Determine the (X, Y) coordinate at the center of the cell enclosing the given text.  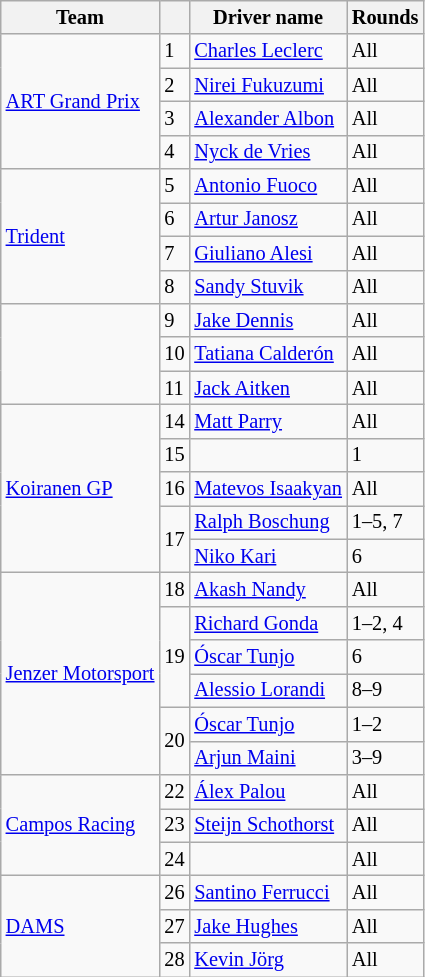
Alessio Lorandi (268, 690)
Sandy Stuvik (268, 287)
5 (174, 186)
Team (80, 17)
Koiranen GP (80, 488)
1–2, 4 (386, 623)
ART Grand Prix (80, 102)
Charles Leclerc (268, 51)
18 (174, 589)
Matt Parry (268, 421)
14 (174, 421)
17 (174, 538)
9 (174, 320)
Ralph Boschung (268, 522)
DAMS (80, 926)
Arjun Maini (268, 758)
Rounds (386, 17)
27 (174, 926)
Kevin Jörg (268, 960)
1–5, 7 (386, 522)
3 (174, 118)
Richard Gonda (268, 623)
20 (174, 740)
8–9 (386, 690)
2 (174, 85)
1–2 (386, 724)
Alexander Albon (268, 118)
Jack Aitken (268, 388)
Antonio Fuoco (268, 186)
24 (174, 859)
7 (174, 253)
Campos Racing (80, 824)
26 (174, 892)
Jake Hughes (268, 926)
Tatiana Calderón (268, 354)
16 (174, 489)
19 (174, 656)
Giuliano Alesi (268, 253)
Matevos Isaakyan (268, 489)
Steijn Schothorst (268, 825)
Driver name (268, 17)
Nyck de Vries (268, 152)
4 (174, 152)
Jake Dennis (268, 320)
Santino Ferrucci (268, 892)
Trident (80, 236)
23 (174, 825)
15 (174, 455)
Jenzer Motorsport (80, 673)
10 (174, 354)
3–9 (386, 758)
11 (174, 388)
Artur Janosz (268, 219)
8 (174, 287)
Álex Palou (268, 791)
Nirei Fukuzumi (268, 85)
28 (174, 960)
22 (174, 791)
Akash Nandy (268, 589)
Niko Kari (268, 556)
